From the cell containing the given text, extract its center point as [X, Y] coordinate. 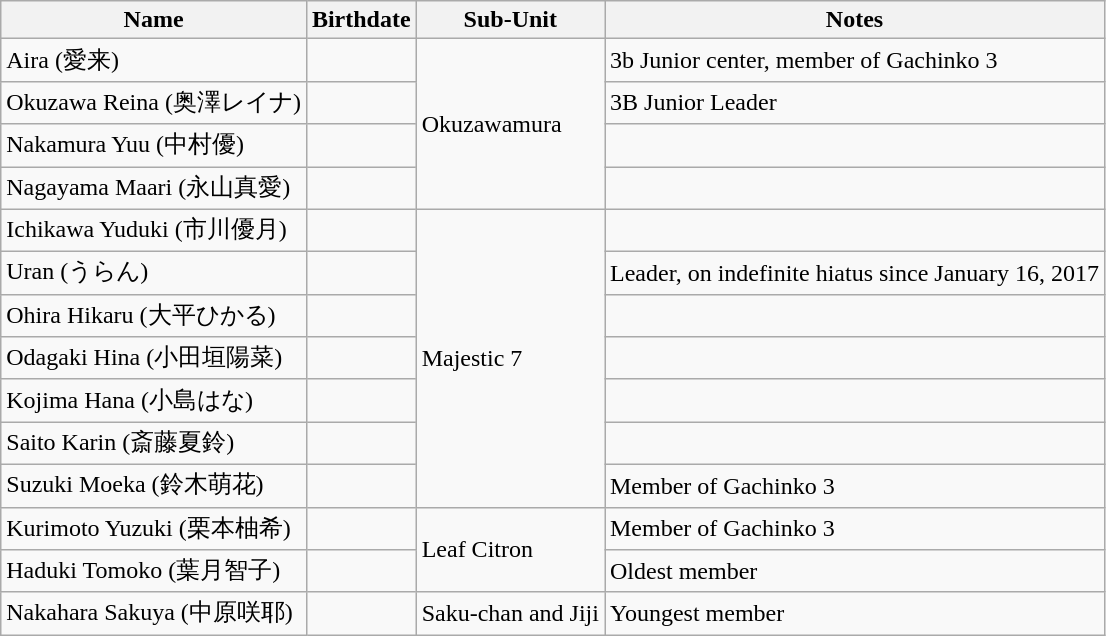
Okuzawa Reina (奥澤レイナ) [154, 102]
Saku-chan and Jiji [510, 614]
Ohira Hikaru (大平ひかる) [154, 316]
3B Junior Leader [854, 102]
Nakamura Yuu (中村優) [154, 146]
Kojima Hana (小島はな) [154, 400]
Notes [854, 20]
Odagaki Hina (小田垣陽菜) [154, 358]
Okuzawamura [510, 124]
Kurimoto Yuzuki (栗本柚希) [154, 528]
3b Junior center, member of Gachinko 3 [854, 60]
Oldest member [854, 572]
Nagayama Maari (永山真愛) [154, 188]
Majestic 7 [510, 358]
Name [154, 20]
Nakahara Sakuya (中原咲耶) [154, 614]
Leader, on indefinite hiatus since January 16, 2017 [854, 274]
Leaf Citron [510, 550]
Birthdate [361, 20]
Haduki Tomoko (葉月智子) [154, 572]
Aira (愛来) [154, 60]
Saito Karin (斎藤夏鈴) [154, 444]
Suzuki Moeka (鈴木萌花) [154, 486]
Youngest member [854, 614]
Sub-Unit [510, 20]
Ichikawa Yuduki (市川優月) [154, 230]
Uran (うらん) [154, 274]
